Scan for the cell matching the given text and deliver its (X, Y) coordinate at center. 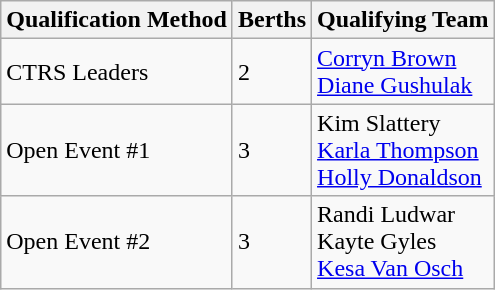
Open Event #2 (117, 242)
Berths (272, 20)
Qualification Method (117, 20)
Kim Slattery Karla Thompson Holly Donaldson (403, 150)
2 (272, 72)
CTRS Leaders (117, 72)
Open Event #1 (117, 150)
Corryn Brown Diane Gushulak (403, 72)
Randi LudwarKayte Gyles Kesa Van Osch (403, 242)
Qualifying Team (403, 20)
